Pinpoint the cell where the given text exists, returning its [X, Y] midpoint coordinate. 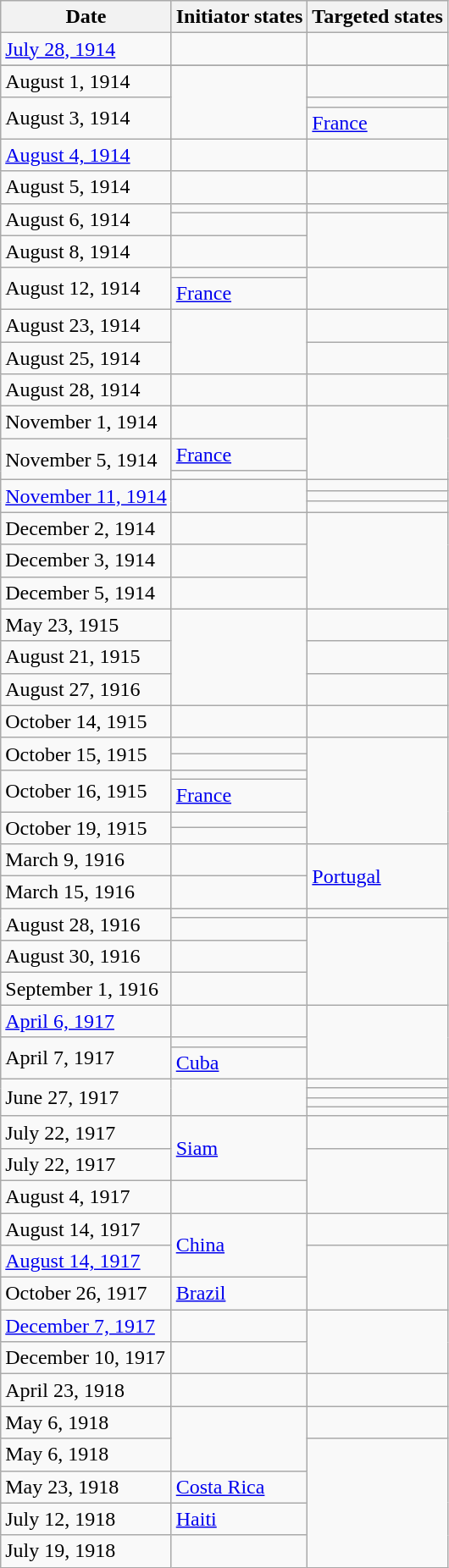
April 6, 1917 [86, 1021]
Date [86, 17]
Cuba [239, 1063]
October 19, 1915 [86, 827]
Initiator states [239, 17]
November 11, 1914 [86, 496]
August 4, 1917 [86, 1196]
August 30, 1916 [86, 957]
December 5, 1914 [86, 593]
December 2, 1914 [86, 528]
August 12, 1914 [86, 288]
October 16, 1915 [86, 791]
Siam [239, 1148]
August 27, 1916 [86, 689]
Haiti [239, 1519]
Brazil [239, 1294]
September 1, 1916 [86, 989]
Targeted states [378, 17]
July 12, 1918 [86, 1519]
December 10, 1917 [86, 1358]
May 23, 1915 [86, 625]
August 5, 1914 [86, 187]
August 8, 1914 [86, 251]
November 5, 1914 [86, 459]
August 25, 1914 [86, 358]
July 19, 1918 [86, 1551]
August 1, 1914 [86, 81]
December 3, 1914 [86, 560]
August 4, 1914 [86, 155]
December 7, 1917 [86, 1326]
Portugal [378, 876]
April 7, 1917 [86, 1058]
August 21, 1915 [86, 657]
July 28, 1914 [86, 49]
October 15, 1915 [86, 754]
October 26, 1917 [86, 1294]
August 23, 1914 [86, 325]
August 28, 1914 [86, 390]
China [239, 1245]
August 3, 1914 [86, 119]
October 14, 1915 [86, 721]
August 6, 1914 [86, 219]
March 9, 1916 [86, 860]
Costa Rica [239, 1487]
April 23, 1918 [86, 1390]
June 27, 1917 [86, 1097]
March 15, 1916 [86, 892]
November 1, 1914 [86, 422]
May 23, 1918 [86, 1487]
August 28, 1916 [86, 925]
